Provide the [X, Y] coordinate of the cell's center where the given text is located.  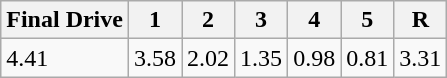
3 [262, 20]
0.81 [368, 58]
5 [368, 20]
2 [208, 20]
4.41 [65, 58]
3.31 [420, 58]
1 [154, 20]
4 [314, 20]
1.35 [262, 58]
3.58 [154, 58]
0.98 [314, 58]
Final Drive [65, 20]
2.02 [208, 58]
R [420, 20]
